Pinpoint the cell where the given text exists, returning its [x, y] midpoint coordinate. 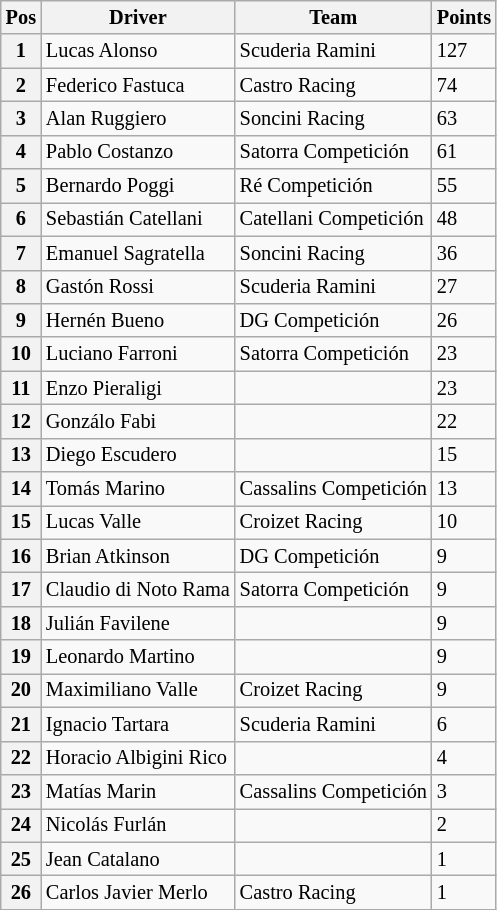
Gonzálo Fabi [138, 421]
Leonardo Martino [138, 657]
Pablo Costanzo [138, 152]
Luciano Farroni [138, 354]
Julián Favilene [138, 623]
Federico Fastuca [138, 85]
Sebastián Catellani [138, 219]
Diego Escudero [138, 455]
74 [464, 85]
Enzo Pieraligi [138, 388]
Lucas Alonso [138, 51]
48 [464, 219]
Alan Ruggiero [138, 118]
55 [464, 186]
16 [21, 556]
Jean Catalano [138, 859]
Lucas Valle [138, 522]
11 [21, 388]
Bernardo Poggi [138, 186]
Ré Competición [334, 186]
17 [21, 589]
14 [21, 489]
Matías Marin [138, 791]
Maximiliano Valle [138, 690]
Ignacio Tartara [138, 724]
63 [464, 118]
36 [464, 253]
Catellani Competición [334, 219]
61 [464, 152]
Driver [138, 17]
Team [334, 17]
19 [21, 657]
Gastón Rossi [138, 287]
Tomás Marino [138, 489]
27 [464, 287]
Carlos Javier Merlo [138, 892]
8 [21, 287]
Emanuel Sagratella [138, 253]
24 [21, 825]
12 [21, 421]
21 [21, 724]
Points [464, 17]
25 [21, 859]
Claudio di Noto Rama [138, 589]
20 [21, 690]
Pos [21, 17]
127 [464, 51]
Hernén Bueno [138, 320]
Horacio Albigini Rico [138, 758]
5 [21, 186]
Brian Atkinson [138, 556]
7 [21, 253]
Nicolás Furlán [138, 825]
18 [21, 623]
